Output the (x, y) coordinate of the center of the cell containing the given text.  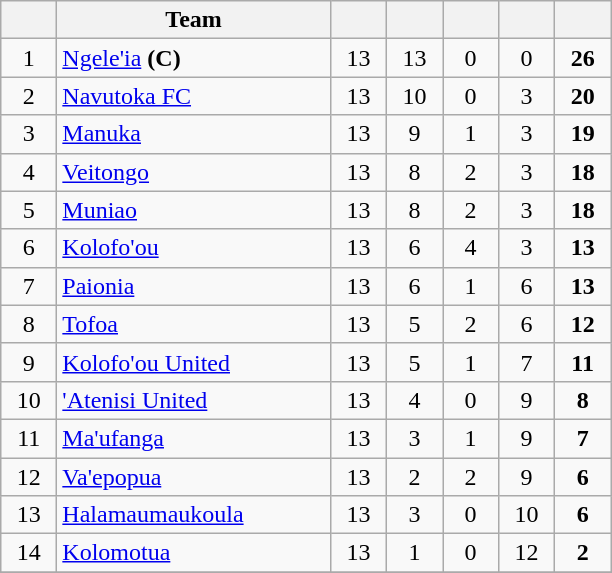
14 (29, 553)
Team (194, 20)
Tofoa (194, 324)
Veitongo (194, 172)
Ma'ufanga (194, 438)
Muniao (194, 210)
Kolofo'ou (194, 248)
Manuka (194, 134)
Kolofo'ou United (194, 362)
19 (583, 134)
Kolomotua (194, 553)
Halamaumaukoula (194, 515)
'Atenisi United (194, 400)
Ngele'ia (C) (194, 58)
20 (583, 96)
Navutoka FC (194, 96)
Paionia (194, 286)
Va'epopua (194, 477)
26 (583, 58)
